Extract the [X, Y] coordinate from the center of the cell holding the provided text.  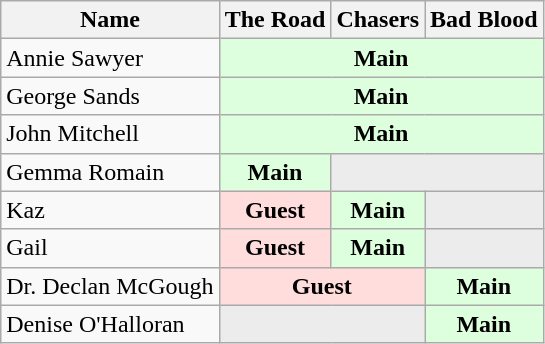
Kaz [110, 210]
George Sands [110, 96]
Annie Sawyer [110, 58]
Name [110, 20]
Dr. Declan McGough [110, 286]
Chasers [378, 20]
John Mitchell [110, 134]
The Road [275, 20]
Gemma Romain [110, 172]
Bad Blood [484, 20]
Denise O'Halloran [110, 324]
Gail [110, 248]
